Detect which cell encompasses the target text, then output its [x, y] center coordinate. 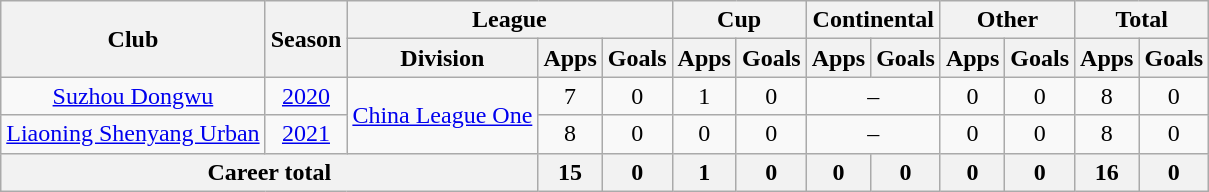
Season [306, 39]
Suzhou Dongwu [133, 96]
15 [570, 172]
2021 [306, 134]
Total [1142, 20]
7 [570, 96]
Other [1007, 20]
Club [133, 39]
Liaoning Shenyang Urban [133, 134]
China League One [442, 115]
Continental [873, 20]
16 [1107, 172]
Career total [270, 172]
League [510, 20]
2020 [306, 96]
Division [442, 58]
Cup [739, 20]
